Pinpoint the cell where the given text exists, returning its [x, y] midpoint coordinate. 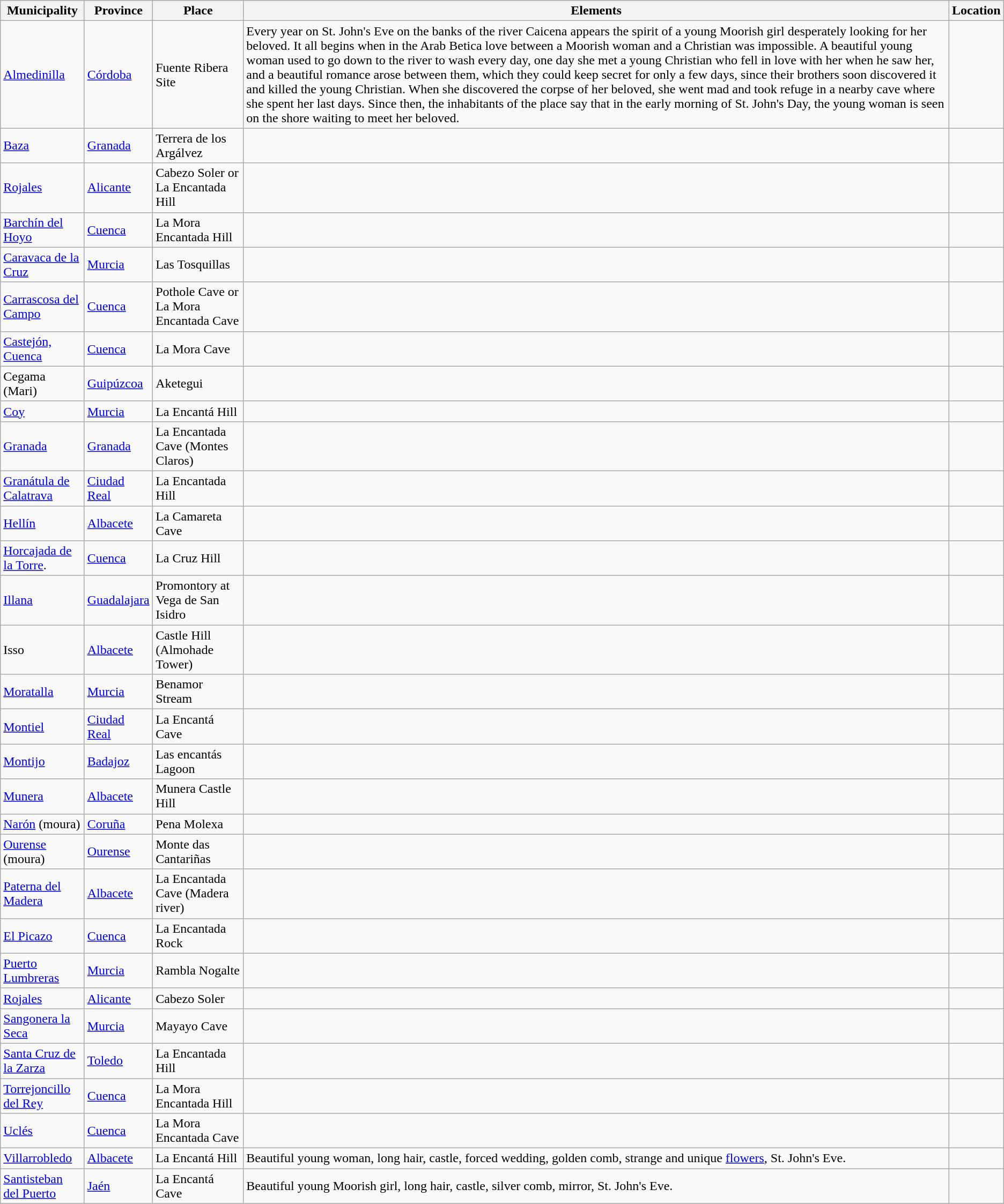
Beautiful young Moorish girl, long hair, castle, silver comb, mirror, St. John's Eve. [596, 1186]
Granátula de Calatrava [42, 488]
Montiel [42, 727]
Munera [42, 797]
La Mora Cave [198, 348]
Narón (moura) [42, 824]
Location [976, 11]
Castejón, Cuenca [42, 348]
Ourense [118, 851]
La Encantada Rock [198, 936]
Cabezo Soler [198, 998]
Santisteban del Puerto [42, 1186]
Monte das Cantariñas [198, 851]
Carrascosa del Campo [42, 307]
Moratalla [42, 692]
Beautiful young woman, long hair, castle, forced wedding, golden comb, strange and unique flowers, St. John's Eve. [596, 1158]
Santa Cruz de la Zarza [42, 1060]
Baza [42, 146]
Guipúzcoa [118, 384]
Fuente Ribera Site [198, 75]
La Mora Encantada Cave [198, 1131]
Córdoba [118, 75]
Sangonera la Seca [42, 1026]
Province [118, 11]
La Camareta Cave [198, 523]
Badajoz [118, 761]
Elements [596, 11]
La Cruz Hill [198, 559]
Las Tosquillas [198, 265]
Place [198, 11]
Jaén [118, 1186]
Cegama (Mari) [42, 384]
Hellín [42, 523]
Puerto Lumbreras [42, 970]
Illana [42, 600]
Toledo [118, 1060]
Munera Castle Hill [198, 797]
Las encantás Lagoon [198, 761]
Castle Hill (Almohade Tower) [198, 650]
Terrera de los Argálvez [198, 146]
Municipality [42, 11]
Guadalajara [118, 600]
Rambla Nogalte [198, 970]
Cabezo Soler or La Encantada Hill [198, 188]
Uclés [42, 1131]
Isso [42, 650]
Coy [42, 411]
Almedinilla [42, 75]
Montijo [42, 761]
Pena Molexa [198, 824]
Benamor Stream [198, 692]
Paterna del Madera [42, 894]
La Encantada Cave (Madera river) [198, 894]
Horcajada de la Torre. [42, 559]
Mayayo Cave [198, 1026]
Aketegui [198, 384]
Villarrobledo [42, 1158]
Ourense (moura) [42, 851]
Caravaca de la Cruz [42, 265]
Barchín del Hoyo [42, 229]
Promontory at Vega de San Isidro [198, 600]
Coruña [118, 824]
La Encantada Cave (Montes Claros) [198, 446]
El Picazo [42, 936]
Pothole Cave or La Mora Encantada Cave [198, 307]
Torrejoncillo del Rey [42, 1096]
